Locate the cell with the specified text and output its (X, Y) center coordinate. 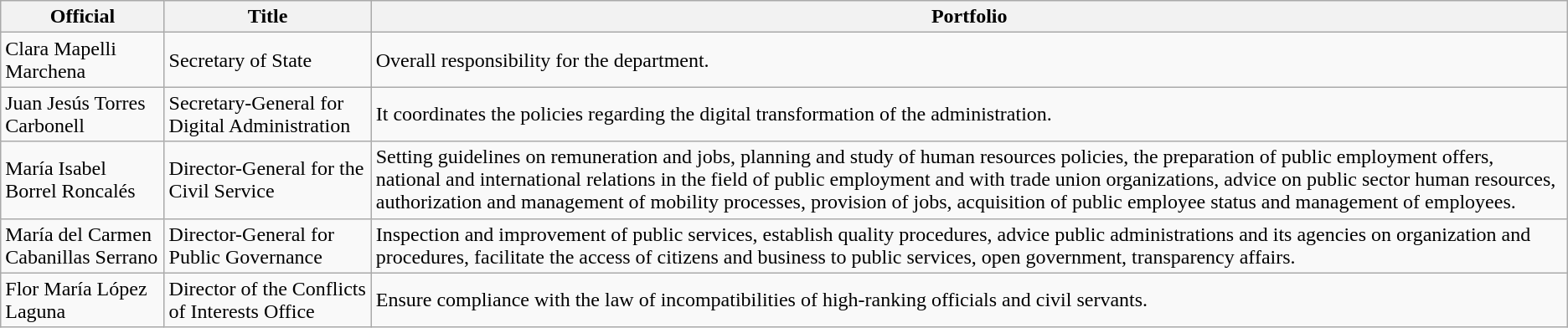
Juan Jesús Torres Carbonell (82, 114)
Portfolio (969, 17)
Director-General for the Civil Service (268, 180)
Secretary-General for Digital Administration (268, 114)
It coordinates the policies regarding the digital transformation of the administration. (969, 114)
Ensure compliance with the law of incompatibilities of high-ranking officials and civil servants. (969, 300)
Director-General for Public Governance (268, 246)
Title (268, 17)
Clara Mapelli Marchena (82, 60)
María Isabel Borrel Roncalés (82, 180)
Flor María López Laguna (82, 300)
Secretary of State (268, 60)
Overall responsibility for the department. (969, 60)
Official (82, 17)
Director of the Conflicts of Interests Office (268, 300)
María del Carmen Cabanillas Serrano (82, 246)
